Pinpoint the cell where the given text exists, returning its (X, Y) midpoint coordinate. 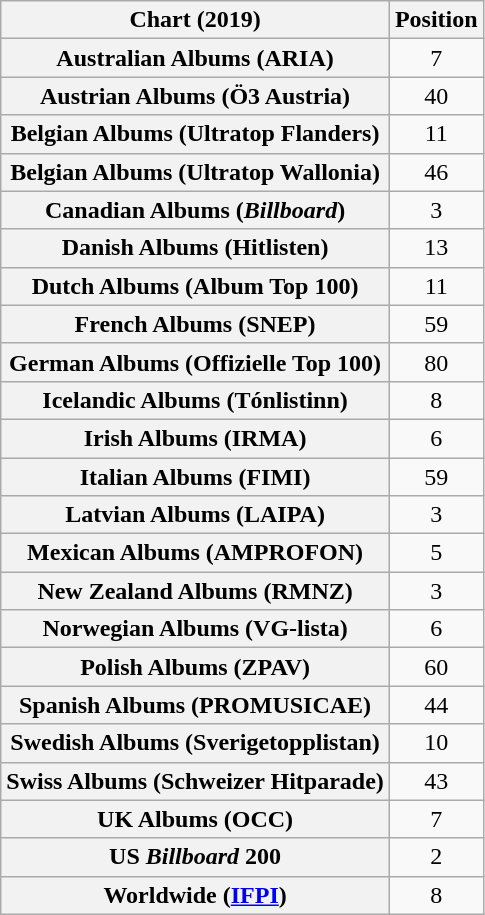
US Billboard 200 (196, 857)
Swedish Albums (Sverigetopplistan) (196, 743)
Worldwide (IFPI) (196, 895)
Position (436, 20)
French Albums (SNEP) (196, 324)
Polish Albums (ZPAV) (196, 667)
New Zealand Albums (RMNZ) (196, 591)
Mexican Albums (AMPROFON) (196, 553)
2 (436, 857)
10 (436, 743)
UK Albums (OCC) (196, 819)
80 (436, 362)
5 (436, 553)
Belgian Albums (Ultratop Flanders) (196, 134)
Austrian Albums (Ö3 Austria) (196, 96)
13 (436, 248)
Australian Albums (ARIA) (196, 58)
German Albums (Offizielle Top 100) (196, 362)
Chart (2019) (196, 20)
Spanish Albums (PROMUSICAE) (196, 705)
Norwegian Albums (VG-lista) (196, 629)
43 (436, 781)
Irish Albums (IRMA) (196, 438)
Danish Albums (Hitlisten) (196, 248)
46 (436, 172)
Canadian Albums (Billboard) (196, 210)
40 (436, 96)
Latvian Albums (LAIPA) (196, 515)
Belgian Albums (Ultratop Wallonia) (196, 172)
44 (436, 705)
Italian Albums (FIMI) (196, 477)
60 (436, 667)
Dutch Albums (Album Top 100) (196, 286)
Swiss Albums (Schweizer Hitparade) (196, 781)
Icelandic Albums (Tónlistinn) (196, 400)
